Determine the [x, y] coordinate at the center of the cell enclosing the given text.  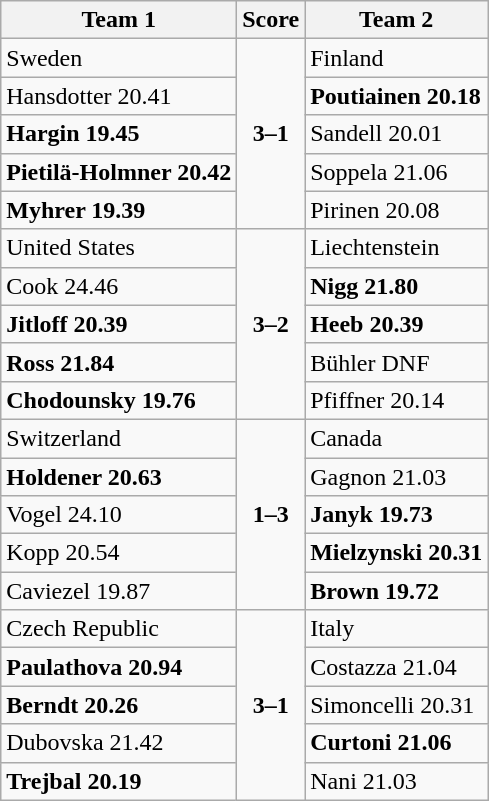
Mielzynski 20.31 [396, 553]
Janyk 19.73 [396, 515]
Ross 21.84 [119, 362]
3–2 [271, 324]
Jitloff 20.39 [119, 324]
Liechtenstein [396, 248]
Curtoni 21.06 [396, 743]
Gagnon 21.03 [396, 477]
Czech Republic [119, 629]
Myhrer 19.39 [119, 210]
Bühler DNF [396, 362]
Trejbal 20.19 [119, 781]
Vogel 24.10 [119, 515]
Pirinen 20.08 [396, 210]
Costazza 21.04 [396, 667]
Soppela 21.06 [396, 172]
Nani 21.03 [396, 781]
Dubovska 21.42 [119, 743]
Simoncelli 20.31 [396, 705]
Kopp 20.54 [119, 553]
Switzerland [119, 438]
Heeb 20.39 [396, 324]
Poutiainen 20.18 [396, 96]
Pietilä-Holmner 20.42 [119, 172]
United States [119, 248]
Brown 19.72 [396, 591]
Score [271, 20]
Pfiffner 20.14 [396, 400]
Sandell 20.01 [396, 134]
Italy [396, 629]
Hargin 19.45 [119, 134]
Cook 24.46 [119, 286]
Team 2 [396, 20]
Hansdotter 20.41 [119, 96]
Canada [396, 438]
1–3 [271, 514]
Holdener 20.63 [119, 477]
Caviezel 19.87 [119, 591]
Team 1 [119, 20]
Chodounsky 19.76 [119, 400]
Berndt 20.26 [119, 705]
Nigg 21.80 [396, 286]
Finland [396, 58]
Sweden [119, 58]
Paulathova 20.94 [119, 667]
